Return [X, Y] of the center of cell containing provided text 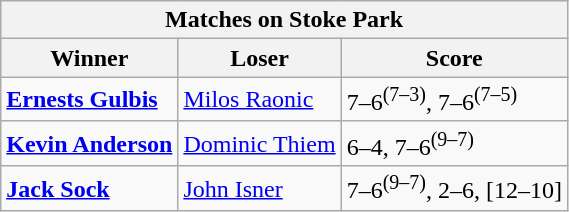
Milos Raonic [260, 100]
7–6(7–3), 7–6(7–5) [454, 100]
Jack Sock [90, 188]
Ernests Gulbis [90, 100]
Loser [260, 58]
7–6(9–7), 2–6, [12–10] [454, 188]
John Isner [260, 188]
6–4, 7–6(9–7) [454, 144]
Dominic Thiem [260, 144]
Matches on Stoke Park [284, 20]
Winner [90, 58]
Score [454, 58]
Kevin Anderson [90, 144]
